From the cell containing the given text, extract its center point as [x, y] coordinate. 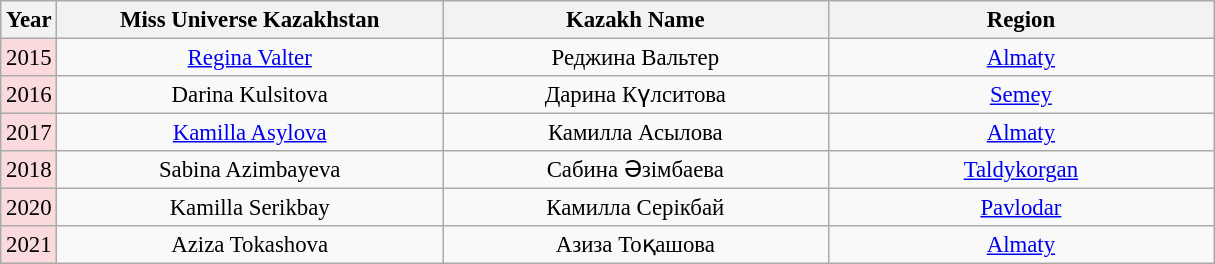
Year [29, 20]
Kamilla Serikbay [250, 208]
2015 [29, 58]
2017 [29, 133]
Азиза Тоқашова [635, 245]
Сабина Әзімбаева [635, 170]
Реджина Вальтер [635, 58]
Камилла Серікбай [635, 208]
Miss Universe Kazakhstan [250, 20]
Semey [1021, 95]
Kamilla Asylova [250, 133]
2021 [29, 245]
Aziza Tokashova [250, 245]
2016 [29, 95]
Pavlodar [1021, 208]
Sabina Azimbayeva [250, 170]
2018 [29, 170]
Дарина Күлситова [635, 95]
Regina Valter [250, 58]
Камилла Асылова [635, 133]
Kazakh Name [635, 20]
2020 [29, 208]
Region [1021, 20]
Taldykorgan [1021, 170]
Darina Kulsitova [250, 95]
